Capture the cell that displays the provided text and extract its [x, y] central coordinate. 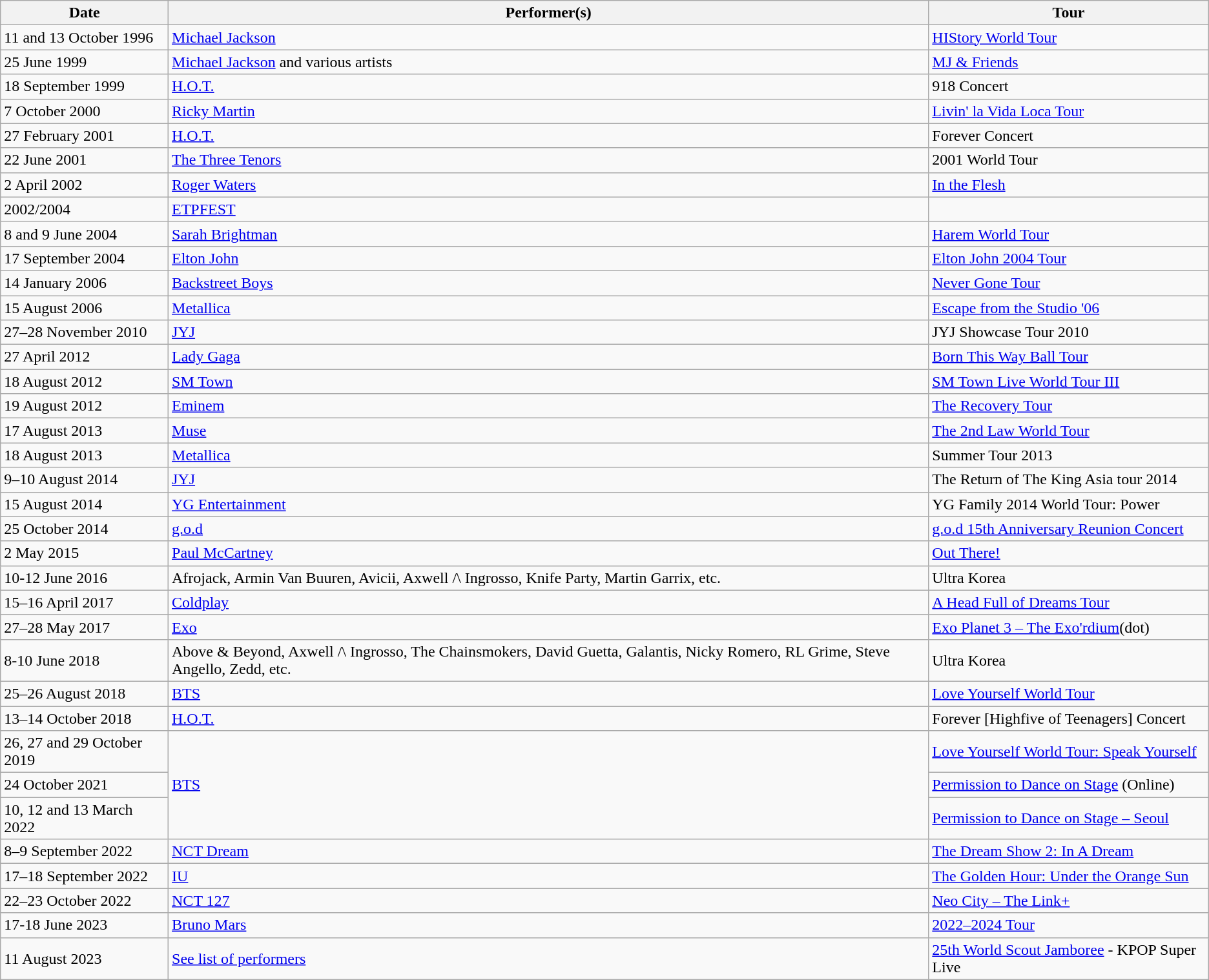
Forever [Highfive of Teenagers] Concert [1068, 719]
Exo Planet 3 – The Exo'rdium(dot) [1068, 627]
YG Entertainment [549, 504]
Exo [549, 627]
17–18 September 2022 [85, 876]
22 June 2001 [85, 160]
Neo City – The Link+ [1068, 901]
Love Yourself World Tour: Speak Yourself [1068, 751]
The Dream Show 2: In A Dream [1068, 852]
10-12 June 2016 [85, 578]
Livin' la Vida Loca Tour [1068, 111]
A Head Full of Dreams Tour [1068, 602]
18 August 2013 [85, 455]
Tour [1068, 13]
2 April 2002 [85, 185]
10, 12 and 13 March 2022 [85, 819]
The Golden Hour: Under the Orange Sun [1068, 876]
Out There! [1068, 553]
Bruno Mars [549, 925]
27 April 2012 [85, 357]
Elton John [549, 258]
2001 World Tour [1068, 160]
In the Flesh [1068, 185]
18 September 1999 [85, 87]
The Three Tenors [549, 160]
18 August 2012 [85, 382]
The Recovery Tour [1068, 406]
Forever Concert [1068, 136]
24 October 2021 [85, 785]
Born This Way Ball Tour [1068, 357]
HIStory World Tour [1068, 37]
2022–2024 Tour [1068, 925]
Sarah Brightman [549, 234]
15 August 2014 [85, 504]
22–23 October 2022 [85, 901]
Lady Gaga [549, 357]
13–14 October 2018 [85, 719]
27–28 May 2017 [85, 627]
g.o.d 15th Anniversary Reunion Concert [1068, 529]
11 and 13 October 1996 [85, 37]
14 January 2006 [85, 283]
25th World Scout Jamboree - KPOP Super Live [1068, 958]
Love Yourself World Tour [1068, 693]
Coldplay [549, 602]
Date [85, 13]
27 February 2001 [85, 136]
8-10 June 2018 [85, 660]
g.o.d [549, 529]
Elton John 2004 Tour [1068, 258]
11 August 2023 [85, 958]
Harem World Tour [1068, 234]
17 August 2013 [85, 431]
Paul McCartney [549, 553]
The 2nd Law World Tour [1068, 431]
NCT Dream [549, 852]
The Return of The King Asia tour 2014 [1068, 480]
27–28 November 2010 [85, 332]
25–26 August 2018 [85, 693]
JYJ Showcase Tour 2010 [1068, 332]
SM Town [549, 382]
See list of performers [549, 958]
ETPFEST [549, 209]
Afrojack, Armin Van Buuren, Avicii, Axwell /\ Ingrosso, Knife Party, Martin Garrix, etc. [549, 578]
Performer(s) [549, 13]
26, 27 and 29 October 2019 [85, 751]
17 September 2004 [85, 258]
Summer Tour 2013 [1068, 455]
Escape from the Studio '06 [1068, 308]
2 May 2015 [85, 553]
19 August 2012 [85, 406]
15 August 2006 [85, 308]
918 Concert [1068, 87]
Michael Jackson [549, 37]
Permission to Dance on Stage – Seoul [1068, 819]
15–16 April 2017 [85, 602]
MJ & Friends [1068, 62]
Ricky Martin [549, 111]
8–9 September 2022 [85, 852]
7 October 2000 [85, 111]
NCT 127 [549, 901]
YG Family 2014 World Tour: Power [1068, 504]
8 and 9 June 2004 [85, 234]
Muse [549, 431]
Never Gone Tour [1068, 283]
IU [549, 876]
Above & Beyond, Axwell /\ Ingrosso, The Chainsmokers, David Guetta, Galantis, Nicky Romero, RL Grime, Steve Angello, Zedd, etc. [549, 660]
25 October 2014 [85, 529]
Michael Jackson and various artists [549, 62]
Permission to Dance on Stage (Online) [1068, 785]
Eminem [549, 406]
SM Town Live World Tour III [1068, 382]
25 June 1999 [85, 62]
2002/2004 [85, 209]
17-18 June 2023 [85, 925]
Roger Waters [549, 185]
9–10 August 2014 [85, 480]
Backstreet Boys [549, 283]
